Locate the cell with the specified text and output its [x, y] center coordinate. 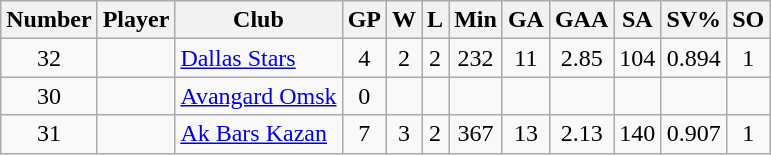
104 [638, 58]
W [404, 20]
3 [404, 134]
232 [476, 58]
13 [526, 134]
Player [136, 20]
GA [526, 20]
SV% [694, 20]
2.85 [581, 58]
32 [49, 58]
GAA [581, 20]
30 [49, 96]
7 [364, 134]
4 [364, 58]
Number [49, 20]
2.13 [581, 134]
SO [748, 20]
Min [476, 20]
GP [364, 20]
L [436, 20]
0.894 [694, 58]
0.907 [694, 134]
SA [638, 20]
Avangard Omsk [258, 96]
140 [638, 134]
Club [258, 20]
0 [364, 96]
11 [526, 58]
367 [476, 134]
Ak Bars Kazan [258, 134]
31 [49, 134]
Dallas Stars [258, 58]
